Return the [X, Y] coordinate for the center point of the cell that contains the specified text.  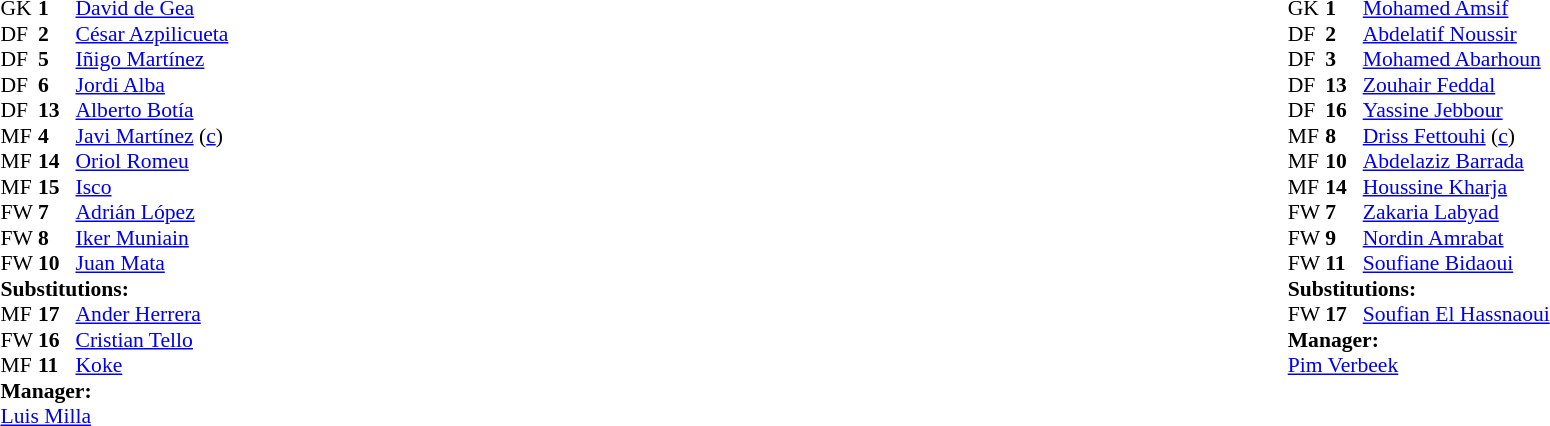
Ander Herrera [152, 315]
Iker Muniain [152, 238]
Zouhair Feddal [1456, 85]
Nordin Amrabat [1456, 238]
Adrián López [152, 213]
Soufiane Bidaoui [1456, 263]
5 [57, 59]
Houssine Kharja [1456, 187]
Javi Martínez (c) [152, 136]
Yassine Jebbour [1456, 111]
Mohamed Abarhoun [1456, 59]
Juan Mata [152, 263]
4 [57, 136]
Jordi Alba [152, 85]
Soufian El Hassnaoui [1456, 315]
15 [57, 187]
Pim Verbeek [1419, 365]
Iñigo Martínez [152, 59]
Oriol Romeu [152, 161]
Driss Fettouhi (c) [1456, 136]
Zakaria Labyad [1456, 213]
César Azpilicueta [152, 34]
Alberto Botía [152, 111]
Abdelaziz Barrada [1456, 161]
6 [57, 85]
3 [1344, 59]
Cristian Tello [152, 340]
Koke [152, 365]
9 [1344, 238]
Isco [152, 187]
Abdelatif Noussir [1456, 34]
